Scan for the cell matching the given text and deliver its (x, y) coordinate at center. 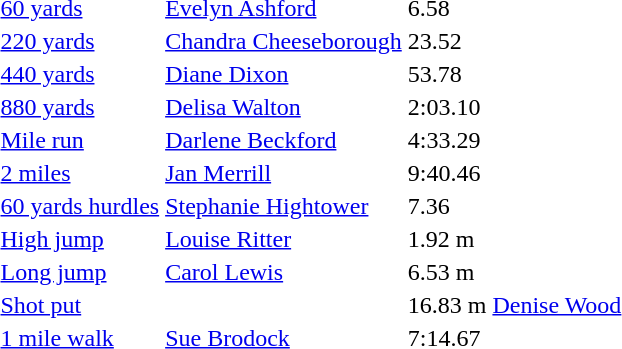
2:03.10 (447, 107)
Jan Merrill (284, 173)
7.36 (447, 206)
16.83 m (447, 305)
4:33.29 (447, 140)
Louise Ritter (284, 239)
53.78 (447, 74)
23.52 (447, 41)
Carol Lewis (284, 272)
1.92 m (447, 239)
Darlene Beckford (284, 140)
9:40.46 (447, 173)
Diane Dixon (284, 74)
Delisa Walton (284, 107)
Stephanie Hightower (284, 206)
Chandra Cheeseborough (284, 41)
6.53 m (447, 272)
